Extract the (X, Y) coordinate from the center of the cell holding the provided text.  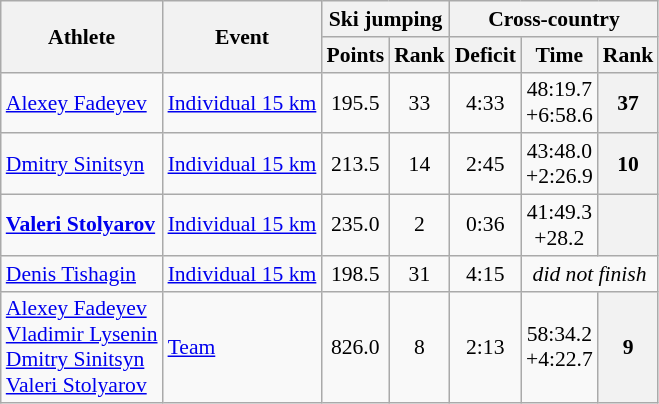
31 (420, 274)
37 (628, 102)
4:33 (486, 102)
2:13 (486, 347)
58:34.2 +4:22.7 (560, 347)
8 (420, 347)
Alexey Fadeyev (82, 102)
48:19.7 +6:58.6 (560, 102)
235.0 (355, 226)
9 (628, 347)
10 (628, 164)
Dmitry Sinitsyn (82, 164)
Ski jumping (385, 19)
Athlete (82, 36)
Points (355, 55)
4:15 (486, 274)
Denis Tishagin (82, 274)
826.0 (355, 347)
did not finish (590, 274)
195.5 (355, 102)
Time (560, 55)
Team (242, 347)
213.5 (355, 164)
0:36 (486, 226)
2 (420, 226)
Valeri Stolyarov (82, 226)
2:45 (486, 164)
Cross-country (554, 19)
33 (420, 102)
14 (420, 164)
Event (242, 36)
Alexey FadeyevVladimir LyseninDmitry SinitsynValeri Stolyarov (82, 347)
43:48.0 +2:26.9 (560, 164)
198.5 (355, 274)
Deficit (486, 55)
41:49.3+28.2 (560, 226)
